Find where the given text appears and provide that cell's center as [x, y] coordinate. 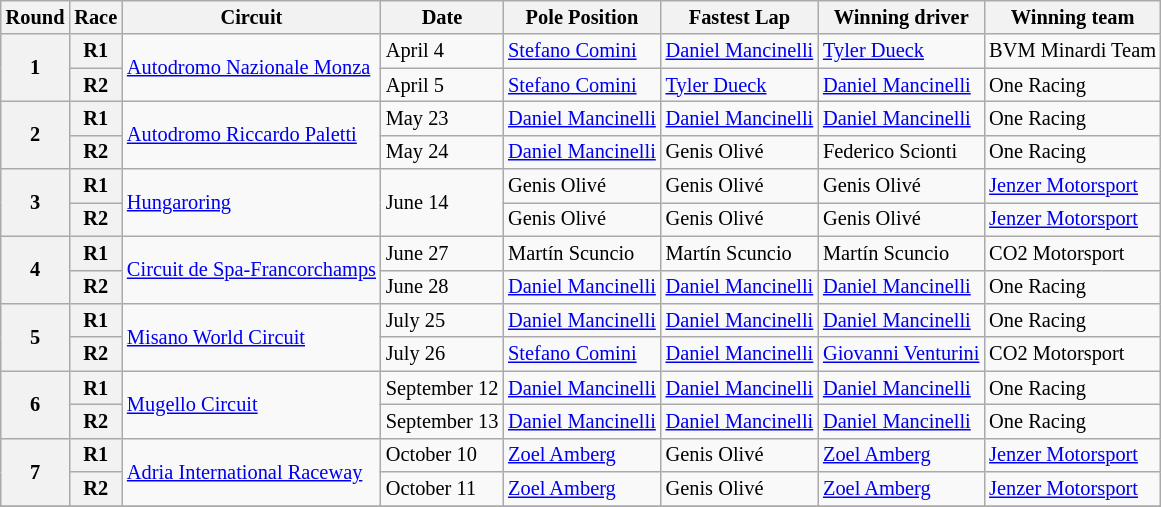
Misano World Circuit [252, 336]
Federico Scionti [901, 152]
June 27 [442, 253]
June 14 [442, 202]
5 [36, 336]
July 26 [442, 354]
Winning team [1072, 17]
October 10 [442, 455]
6 [36, 404]
September 13 [442, 421]
7 [36, 472]
Hungaroring [252, 202]
Autodromo Nazionale Monza [252, 68]
Pole Position [582, 17]
3 [36, 202]
Race [96, 17]
June 28 [442, 287]
Winning driver [901, 17]
Circuit de Spa-Francorchamps [252, 270]
Date [442, 17]
Giovanni Venturini [901, 354]
May 24 [442, 152]
April 4 [442, 51]
BVM Minardi Team [1072, 51]
Fastest Lap [740, 17]
Autodromo Riccardo Paletti [252, 134]
May 23 [442, 118]
September 12 [442, 388]
4 [36, 270]
Adria International Raceway [252, 472]
July 25 [442, 320]
2 [36, 134]
Circuit [252, 17]
Mugello Circuit [252, 404]
Round [36, 17]
October 11 [442, 489]
April 5 [442, 85]
1 [36, 68]
